Identify which cell holds the provided text, then report its (x, y) central coordinate. 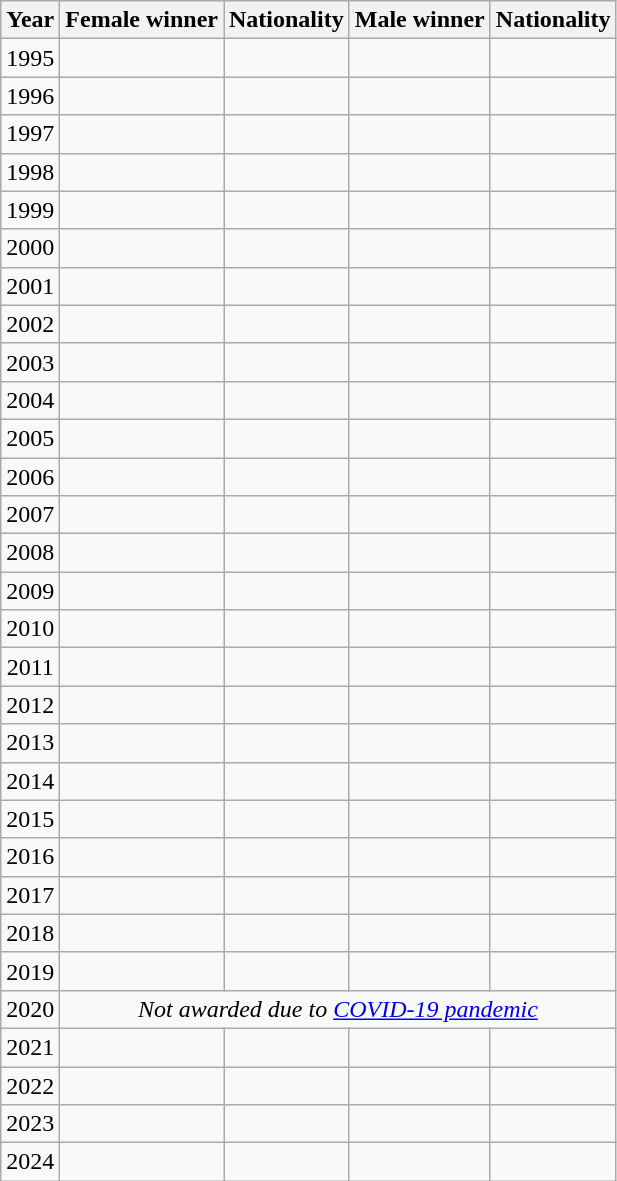
2008 (30, 553)
1998 (30, 172)
2017 (30, 895)
Female winner (142, 20)
2002 (30, 324)
2021 (30, 1047)
2023 (30, 1124)
2022 (30, 1085)
2014 (30, 781)
2016 (30, 857)
2012 (30, 705)
Male winner (420, 20)
2001 (30, 286)
2000 (30, 248)
2004 (30, 400)
Not awarded due to COVID-19 pandemic (338, 1009)
1999 (30, 210)
1995 (30, 58)
2020 (30, 1009)
Year (30, 20)
2010 (30, 629)
2003 (30, 362)
2005 (30, 438)
2011 (30, 667)
1997 (30, 134)
2015 (30, 819)
2013 (30, 743)
2007 (30, 515)
2009 (30, 591)
2006 (30, 477)
1996 (30, 96)
2018 (30, 933)
2019 (30, 971)
2024 (30, 1162)
